Determine the [X, Y] coordinate at the center of the cell enclosing the given text.  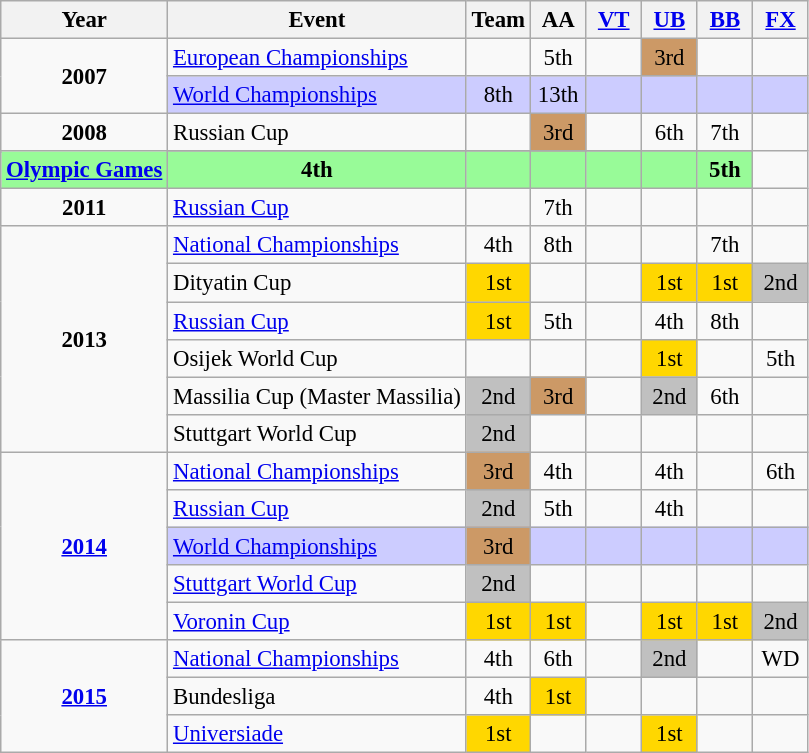
13th [558, 95]
Universiade [317, 734]
2011 [84, 208]
WD [781, 659]
FX [781, 20]
European Championships [317, 58]
Olympic Games [84, 170]
2013 [84, 339]
Massilia Cup (Master Massilia) [317, 396]
Bundesliga [317, 697]
UB [670, 20]
AA [558, 20]
Event [317, 20]
2014 [84, 546]
2007 [84, 76]
Year [84, 20]
Voronin Cup [317, 621]
Osijek World Cup [317, 358]
Dityatin Cup [317, 283]
VT [614, 20]
Team [498, 20]
BB [725, 20]
2008 [84, 133]
2015 [84, 696]
